Return the [X, Y] coordinate for the center point of the cell that contains the specified text.  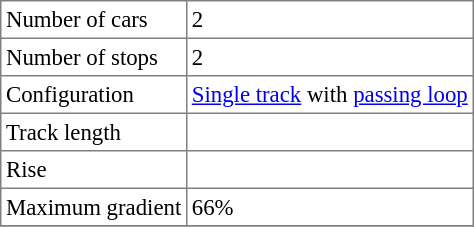
Number of stops [94, 57]
Configuration [94, 95]
Rise [94, 170]
66% [330, 207]
Maximum gradient [94, 207]
Track length [94, 132]
Single track with passing loop [330, 95]
Number of cars [94, 20]
